Extract the (X, Y) coordinate from the center of the cell holding the provided text.  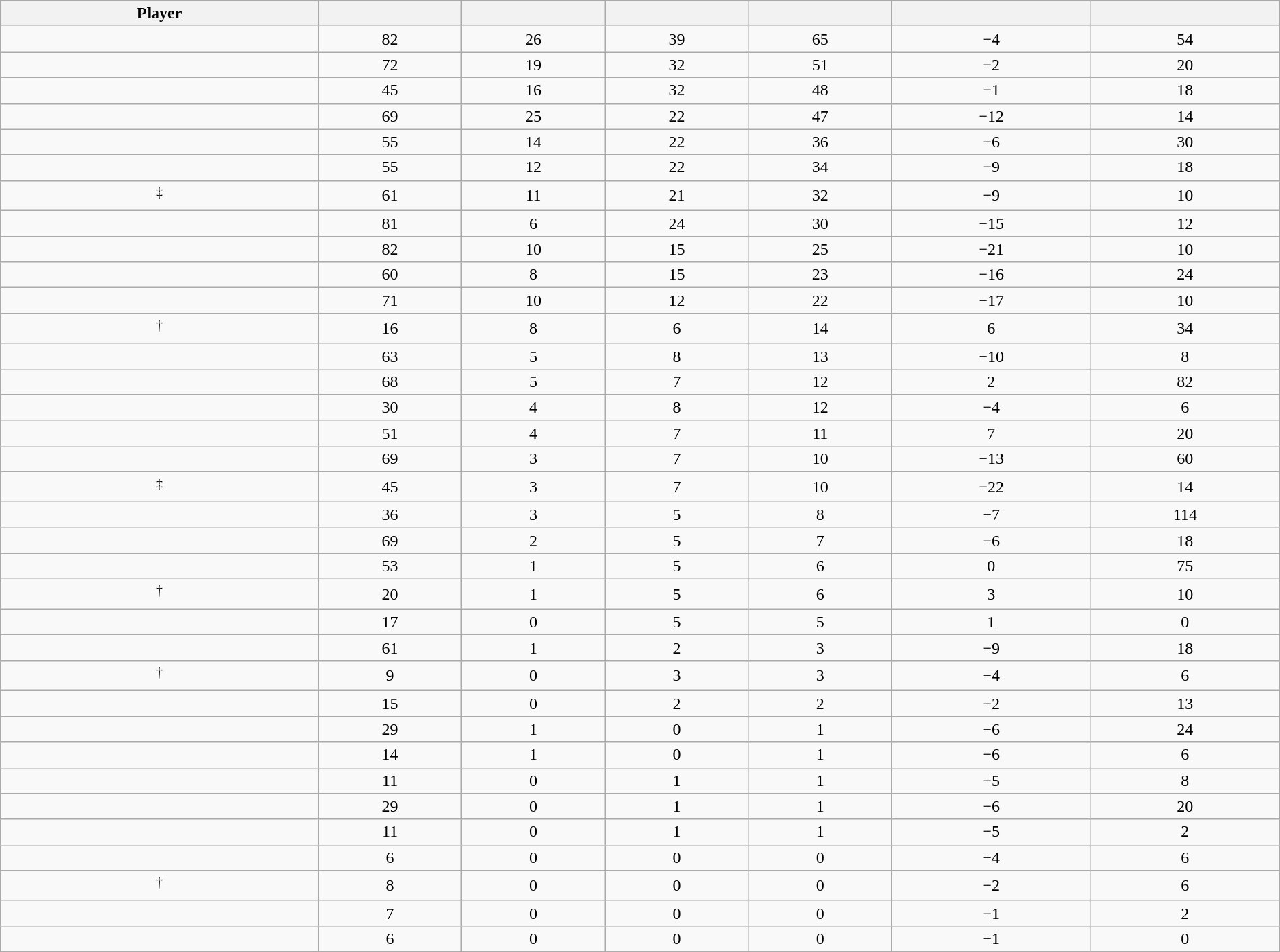
Player (159, 14)
−22 (991, 487)
−13 (991, 459)
65 (820, 39)
23 (820, 275)
54 (1185, 39)
71 (390, 300)
−7 (991, 514)
−17 (991, 300)
21 (676, 196)
75 (1185, 566)
39 (676, 39)
−21 (991, 249)
−12 (991, 116)
26 (533, 39)
17 (390, 622)
47 (820, 116)
9 (390, 675)
81 (390, 223)
68 (390, 382)
63 (390, 356)
53 (390, 566)
72 (390, 65)
−10 (991, 356)
19 (533, 65)
48 (820, 90)
−16 (991, 275)
114 (1185, 514)
−15 (991, 223)
